Detect which cell encompasses the target text, then output its (x, y) center coordinate. 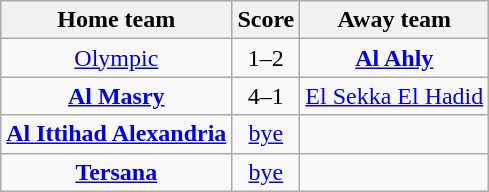
El Sekka El Hadid (394, 96)
Al Masry (116, 96)
Al Ittihad Alexandria (116, 134)
Away team (394, 20)
Home team (116, 20)
Score (266, 20)
4–1 (266, 96)
Olympic (116, 58)
Tersana (116, 172)
1–2 (266, 58)
Al Ahly (394, 58)
